Extract the (X, Y) coordinate from the center of the cell holding the provided text.  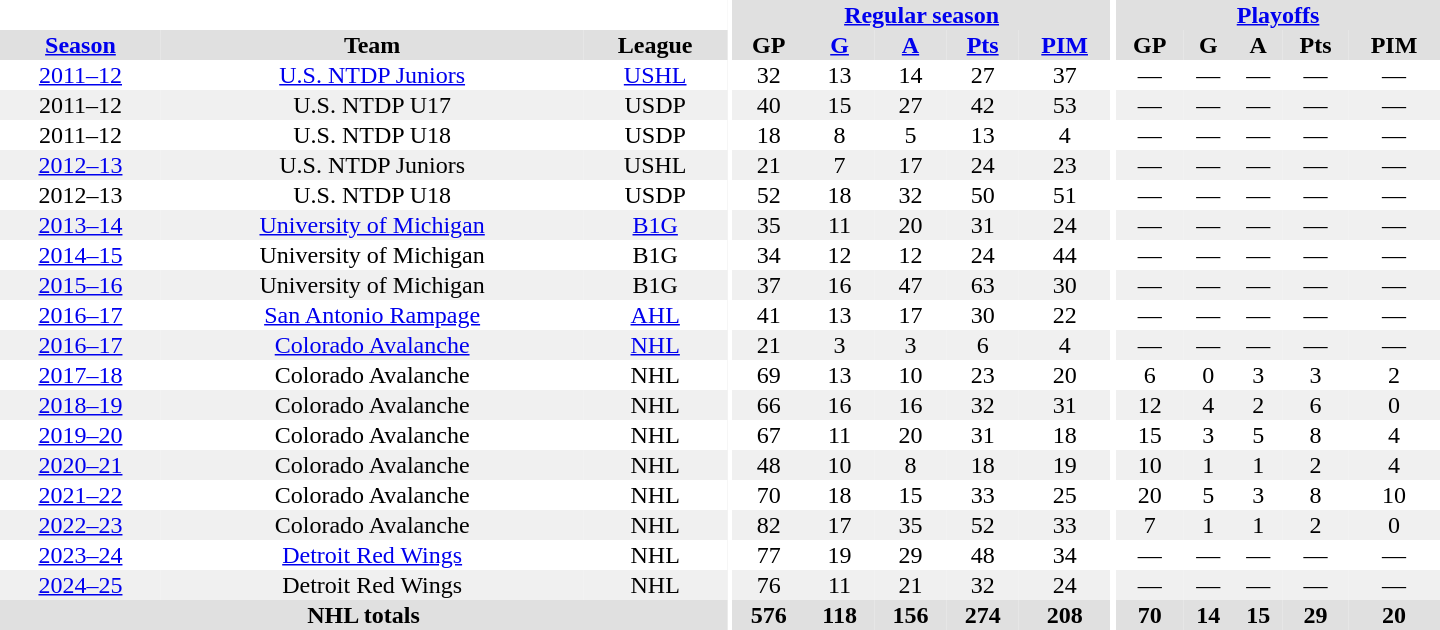
Regular season (922, 15)
66 (769, 405)
2013–14 (80, 225)
47 (910, 285)
U.S. NTDP U17 (372, 105)
118 (840, 615)
2014–15 (80, 255)
53 (1065, 105)
76 (769, 585)
Playoffs (1278, 15)
2017–18 (80, 375)
22 (1065, 315)
2024–25 (80, 585)
League (655, 45)
2015–16 (80, 285)
2021–22 (80, 495)
41 (769, 315)
274 (983, 615)
208 (1065, 615)
40 (769, 105)
2023–24 (80, 555)
77 (769, 555)
156 (910, 615)
44 (1065, 255)
NHL totals (364, 615)
25 (1065, 495)
50 (983, 195)
AHL (655, 315)
Season (80, 45)
51 (1065, 195)
San Antonio Rampage (372, 315)
69 (769, 375)
82 (769, 525)
63 (983, 285)
2019–20 (80, 435)
2020–21 (80, 465)
42 (983, 105)
67 (769, 435)
2022–23 (80, 525)
2018–19 (80, 405)
Team (372, 45)
576 (769, 615)
